Detect which cell encompasses the target text, then output its [x, y] center coordinate. 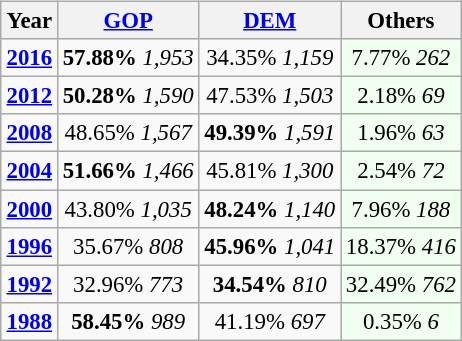
2016 [29, 58]
45.96% 1,041 [270, 246]
48.65% 1,567 [128, 133]
32.96% 773 [128, 284]
43.80% 1,035 [128, 209]
GOP [128, 21]
34.35% 1,159 [270, 58]
49.39% 1,591 [270, 133]
Year [29, 21]
32.49% 762 [402, 284]
2012 [29, 96]
58.45% 989 [128, 321]
57.88% 1,953 [128, 58]
2004 [29, 171]
2.54% 72 [402, 171]
2.18% 69 [402, 96]
DEM [270, 21]
50.28% 1,590 [128, 96]
1996 [29, 246]
45.81% 1,300 [270, 171]
47.53% 1,503 [270, 96]
34.54% 810 [270, 284]
1992 [29, 284]
Others [402, 21]
41.19% 697 [270, 321]
1.96% 63 [402, 133]
51.66% 1,466 [128, 171]
18.37% 416 [402, 246]
1988 [29, 321]
0.35% 6 [402, 321]
2000 [29, 209]
2008 [29, 133]
35.67% 808 [128, 246]
48.24% 1,140 [270, 209]
7.96% 188 [402, 209]
7.77% 262 [402, 58]
